Determine the (x, y) coordinate at the center of the cell enclosing the given text.  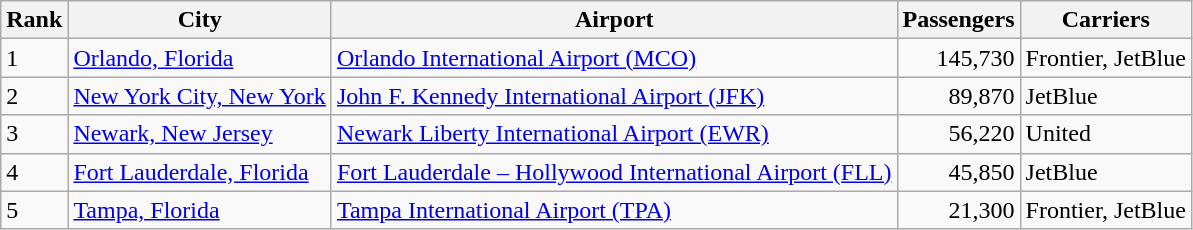
New York City, New York (200, 96)
145,730 (958, 58)
Newark Liberty International Airport (EWR) (614, 134)
Passengers (958, 20)
89,870 (958, 96)
3 (34, 134)
21,300 (958, 210)
Orlando, Florida (200, 58)
Orlando International Airport (MCO) (614, 58)
City (200, 20)
Tampa, Florida (200, 210)
Rank (34, 20)
Fort Lauderdale – Hollywood International Airport (FLL) (614, 172)
4 (34, 172)
56,220 (958, 134)
Carriers (1106, 20)
45,850 (958, 172)
1 (34, 58)
Tampa International Airport (TPA) (614, 210)
2 (34, 96)
Fort Lauderdale, Florida (200, 172)
Airport (614, 20)
United (1106, 134)
John F. Kennedy International Airport (JFK) (614, 96)
5 (34, 210)
Newark, New Jersey (200, 134)
